Output the (X, Y) coordinate of the center of the cell containing the given text.  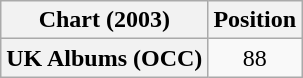
UK Albums (OCC) (104, 58)
Chart (2003) (104, 20)
Position (255, 20)
88 (255, 58)
